Pinpoint the cell where the given text exists, returning its (X, Y) midpoint coordinate. 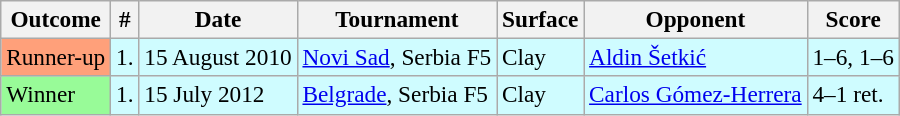
15 August 2010 (218, 57)
Tournament (397, 19)
Outcome (56, 19)
Runner-up (56, 57)
Belgrade, Serbia F5 (397, 95)
Opponent (696, 19)
1–6, 1–6 (853, 57)
Winner (56, 95)
Surface (540, 19)
Novi Sad, Serbia F5 (397, 57)
15 July 2012 (218, 95)
4–1 ret. (853, 95)
# (125, 19)
Score (853, 19)
Date (218, 19)
Carlos Gómez-Herrera (696, 95)
Aldin Šetkić (696, 57)
